Scan for the cell matching the given text and deliver its (x, y) coordinate at center. 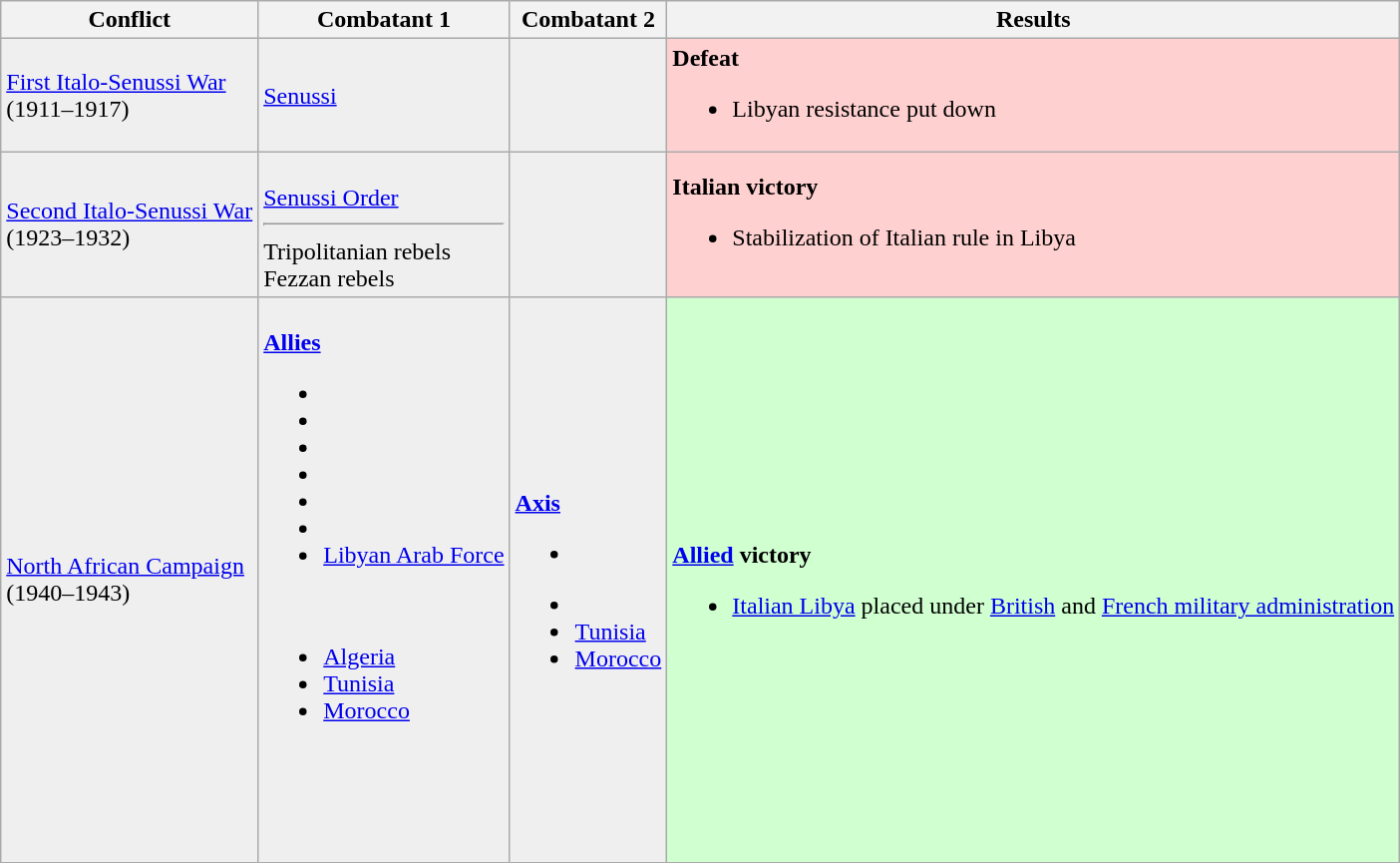
North African Campaign(1940–1943) (130, 580)
DefeatLibyan resistance put down (1033, 96)
Italian victoryStabilization of Italian rule in Libya (1033, 224)
Allied victoryItalian Libya placed under British and French military administration (1033, 580)
Axis Tunisia Morocco (588, 580)
Second Italo-Senussi War(1923–1932) (130, 224)
Combatant 2 (588, 20)
Conflict (130, 20)
Senussi (384, 96)
First Italo-Senussi War(1911–1917) (130, 96)
Allies Libyan Arab Force Algeria Tunisia Morocco (384, 580)
Senussi Order Tripolitanian rebels Fezzan rebels (384, 224)
Combatant 1 (384, 20)
Results (1033, 20)
